From the cell containing the given text, extract its center point as (X, Y) coordinate. 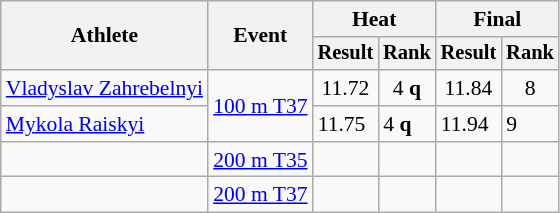
200 m T37 (260, 195)
200 m T35 (260, 160)
9 (530, 124)
11.94 (469, 124)
11.75 (346, 124)
11.72 (346, 88)
Final (498, 19)
8 (530, 88)
11.84 (469, 88)
Vladyslav Zahrebelnyi (104, 88)
Heat (374, 19)
Athlete (104, 36)
Event (260, 36)
Mykola Raiskyi (104, 124)
100 m T37 (260, 106)
